Output the (X, Y) coordinate of the center of the cell containing the given text.  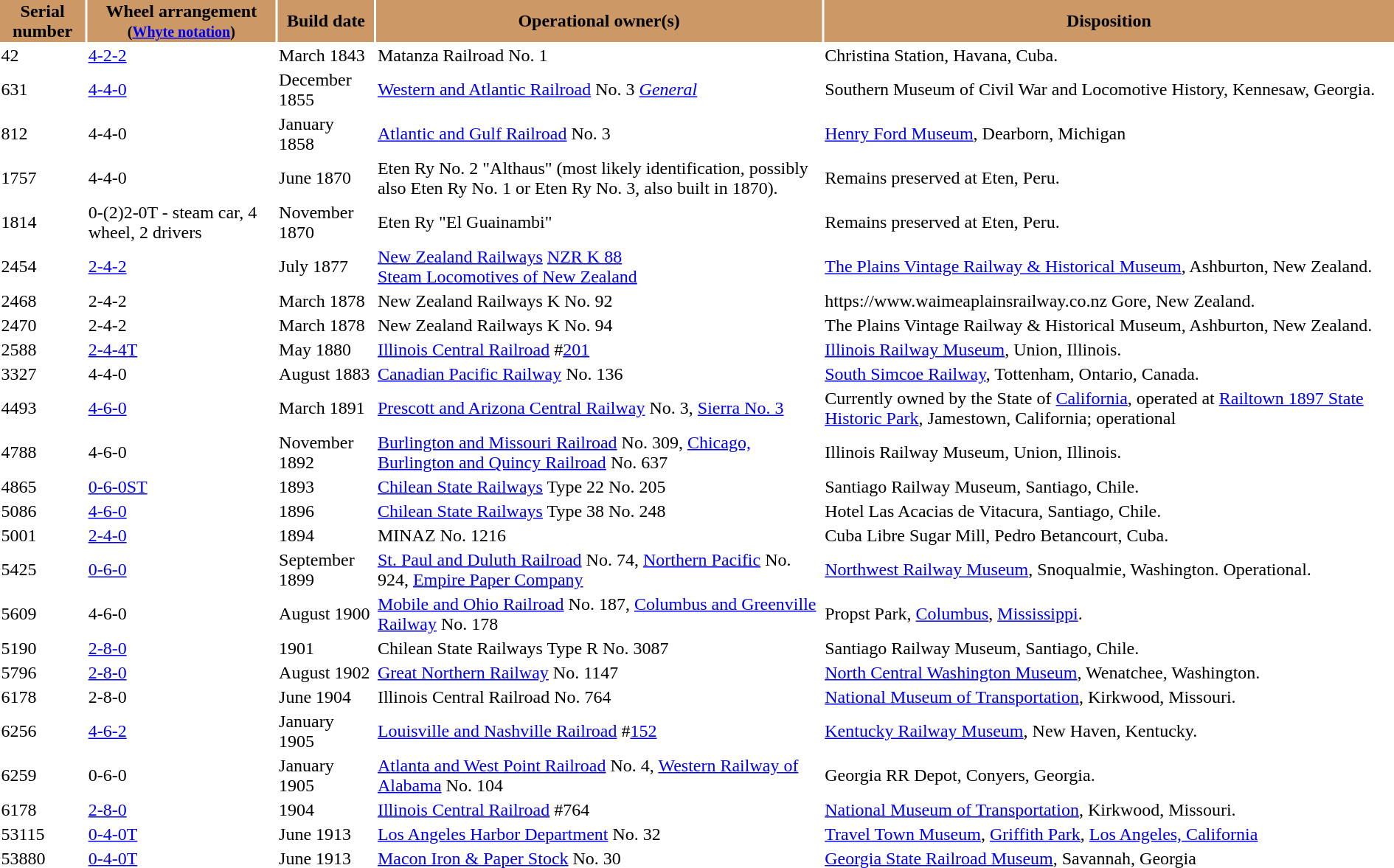
New Zealand Railways NZR K 88Steam Locomotives of New Zealand (599, 267)
4865 (43, 487)
Eten Ry No. 2 "Althaus" (most likely identification, possibly also Eten Ry No. 1 or Eten Ry No. 3, also built in 1870). (599, 178)
5425 (43, 569)
1894 (326, 535)
New Zealand Railways K No. 92 (599, 301)
Southern Museum of Civil War and Locomotive History, Kennesaw, Georgia. (1109, 90)
June 1870 (326, 178)
3327 (43, 374)
Northwest Railway Museum, Snoqualmie, Washington. Operational. (1109, 569)
November 1892 (326, 453)
812 (43, 134)
5796 (43, 673)
Wheel arrangement(Whyte notation) (181, 21)
5001 (43, 535)
January 1858 (326, 134)
6259 (43, 776)
2470 (43, 325)
1896 (326, 511)
Chilean State Railways Type 22 No. 205 (599, 487)
Henry Ford Museum, Dearborn, Michigan (1109, 134)
0-(2)2-0T - steam car, 4 wheel, 2 drivers (181, 223)
November 1870 (326, 223)
Canadian Pacific Railway No. 136 (599, 374)
August 1883 (326, 374)
Travel Town Museum, Griffith Park, Los Angeles, California (1109, 834)
Mobile and Ohio Railroad No. 187, Columbus and Greenville Railway No. 178 (599, 614)
Atlantic and Gulf Railroad No. 3 (599, 134)
42 (43, 55)
Chilean State Railways Type R No. 3087 (599, 648)
New Zealand Railways K No. 94 (599, 325)
Operational owner(s) (599, 21)
MINAZ No. 1216 (599, 535)
August 1902 (326, 673)
631 (43, 90)
4788 (43, 453)
2588 (43, 350)
2-4-4T (181, 350)
March 1843 (326, 55)
1904 (326, 810)
0-6-0ST (181, 487)
2-4-0 (181, 535)
May 1880 (326, 350)
Propst Park, Columbus, Mississippi. (1109, 614)
Chilean State Railways Type 38 No. 248 (599, 511)
June 1904 (326, 697)
2468 (43, 301)
2454 (43, 267)
Georgia RR Depot, Conyers, Georgia. (1109, 776)
4-6-2 (181, 732)
August 1900 (326, 614)
Illinois Central Railroad No. 764 (599, 697)
1757 (43, 178)
Western and Atlantic Railroad No. 3 General (599, 90)
1901 (326, 648)
Kentucky Railway Museum, New Haven, Kentucky. (1109, 732)
Hotel Las Acacias de Vitacura, Santiago, Chile. (1109, 511)
0-4-0T (181, 834)
South Simcoe Railway, Tottenham, Ontario, Canada. (1109, 374)
Burlington and Missouri Railroad No. 309, Chicago, Burlington and Quincy Railroad No. 637 (599, 453)
Currently owned by the State of California, operated at Railtown 1897 State Historic Park, Jamestown, California; operational (1109, 409)
4493 (43, 409)
Great Northern Railway No. 1147 (599, 673)
Serial number (43, 21)
Cuba Libre Sugar Mill, Pedro Betancourt, Cuba. (1109, 535)
5086 (43, 511)
1893 (326, 487)
March 1891 (326, 409)
53115 (43, 834)
6256 (43, 732)
Prescott and Arizona Central Railway No. 3, Sierra No. 3 (599, 409)
St. Paul and Duluth Railroad No. 74, Northern Pacific No. 924, Empire Paper Company (599, 569)
Illinois Central Railroad #201 (599, 350)
Los Angeles Harbor Department No. 32 (599, 834)
Eten Ry "El Guainambi" (599, 223)
1814 (43, 223)
4-2-2 (181, 55)
Louisville and Nashville Railroad #152 (599, 732)
North Central Washington Museum, Wenatchee, Washington. (1109, 673)
December 1855 (326, 90)
Matanza Railroad No. 1 (599, 55)
July 1877 (326, 267)
Illinois Central Railroad #764 (599, 810)
https://www.waimeaplainsrailway.co.nz Gore, New Zealand. (1109, 301)
Atlanta and West Point Railroad No. 4, Western Railway of Alabama No. 104 (599, 776)
5609 (43, 614)
Christina Station, Havana, Cuba. (1109, 55)
5190 (43, 648)
Build date (326, 21)
September 1899 (326, 569)
June 1913 (326, 834)
Disposition (1109, 21)
